Find where the given text appears and provide that cell's center as (X, Y) coordinate. 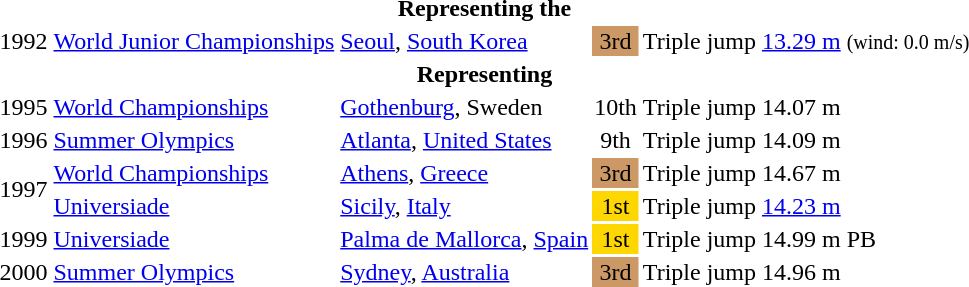
10th (616, 107)
9th (616, 140)
World Junior Championships (194, 41)
Gothenburg, Sweden (464, 107)
Athens, Greece (464, 173)
Sicily, Italy (464, 206)
Atlanta, United States (464, 140)
Palma de Mallorca, Spain (464, 239)
Seoul, South Korea (464, 41)
Sydney, Australia (464, 272)
